From the cell containing the given text, extract its center point as [x, y] coordinate. 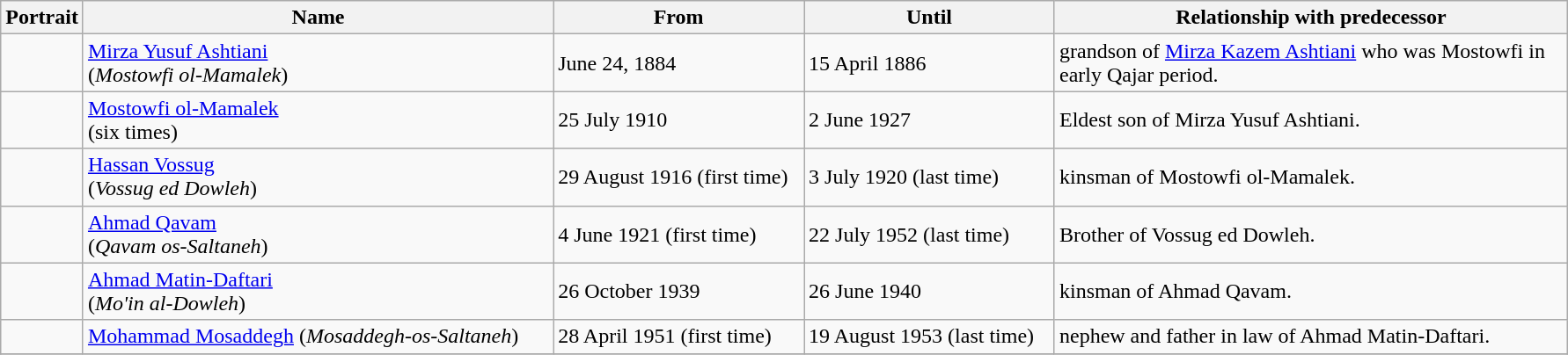
nephew and father in law of Ahmad Matin-Daftari. [1311, 337]
Hassan Vossug(Vossug ed Dowleh) [318, 177]
Name [318, 18]
Brother of Vossug ed Dowleh. [1311, 234]
Until [929, 18]
Mirza Yusuf Ashtiani (Mostowfi ol-Mamalek) [318, 63]
3 July 1920 (last time) [929, 177]
4 June 1921 (first time) [679, 234]
grandson of Mirza Kazem Ashtiani who was Mostowfi in early Qajar period. [1311, 63]
Relationship with predecessor [1311, 18]
June 24, 1884 [679, 63]
29 August 1916 (first time) [679, 177]
19 August 1953 (last time) [929, 337]
kinsman of Ahmad Qavam. [1311, 292]
Mohammad Mosaddegh (Mosaddegh-os-Saltaneh) [318, 337]
15 April 1886 [929, 63]
Portrait [42, 18]
Ahmad Matin-Daftari(Mo'in al-Dowleh) [318, 292]
26 June 1940 [929, 292]
22 July 1952 (last time) [929, 234]
Mostowfi ol-Mamalek (six times) [318, 120]
25 July 1910 [679, 120]
Eldest son of Mirza Yusuf Ashtiani. [1311, 120]
26 October 1939 [679, 292]
28 April 1951 (first time) [679, 337]
Ahmad Qavam(Qavam os-Saltaneh) [318, 234]
kinsman of Mostowfi ol-Mamalek. [1311, 177]
2 June 1927 [929, 120]
From [679, 18]
